Search for the cell housing the specified text and yield its (x, y) center coordinate. 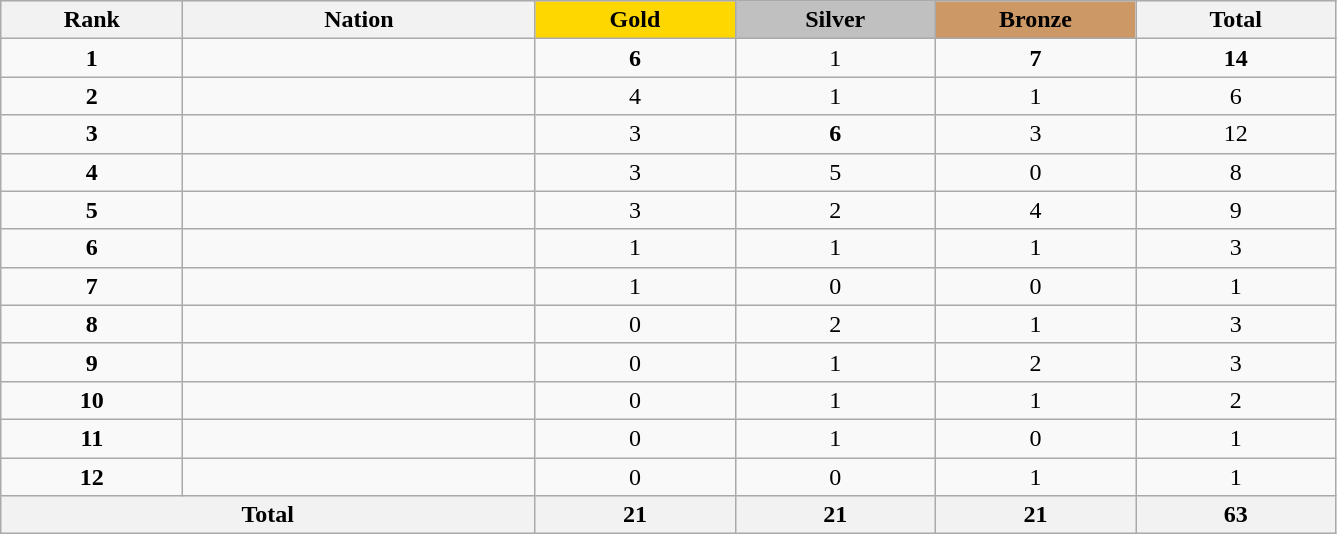
14 (1236, 58)
Rank (92, 20)
10 (92, 400)
Bronze (1035, 20)
11 (92, 438)
Gold (635, 20)
Nation (359, 20)
Silver (835, 20)
63 (1236, 515)
